For the text-containing cell, return its midpoint in [x, y] coordinate format. 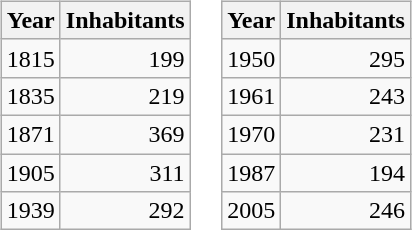
1871 [30, 134]
231 [346, 134]
292 [125, 211]
295 [346, 58]
194 [346, 173]
1970 [252, 134]
1835 [30, 96]
1961 [252, 96]
369 [125, 134]
1987 [252, 173]
311 [125, 173]
1815 [30, 58]
199 [125, 58]
1905 [30, 173]
246 [346, 211]
1939 [30, 211]
243 [346, 96]
1950 [252, 58]
2005 [252, 211]
219 [125, 96]
